Search for the cell housing the specified text and yield its [x, y] center coordinate. 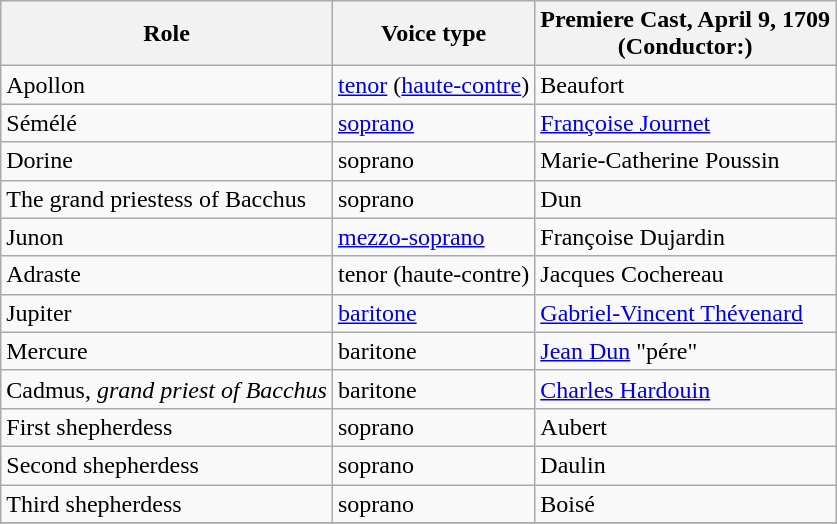
Jupiter [167, 313]
Charles Hardouin [686, 389]
Sémélé [167, 123]
Second shepherdess [167, 465]
Dun [686, 199]
Boisé [686, 503]
Role [167, 34]
Cadmus, grand priest of Bacchus [167, 389]
Jacques Cochereau [686, 275]
Marie-Catherine Poussin [686, 161]
Voice type [433, 34]
Third shepherdess [167, 503]
Daulin [686, 465]
Françoise Journet [686, 123]
Junon [167, 237]
Françoise Dujardin [686, 237]
Beaufort [686, 85]
First shepherdess [167, 427]
mezzo-soprano [433, 237]
Dorine [167, 161]
Premiere Cast, April 9, 1709 (Conductor:) [686, 34]
The grand priestess of Bacchus [167, 199]
Adraste [167, 275]
Gabriel-Vincent Thévenard [686, 313]
Mercure [167, 351]
Jean Dun "pére" [686, 351]
Aubert [686, 427]
Apollon [167, 85]
